Determine the (X, Y) coordinate at the center of the cell enclosing the given text.  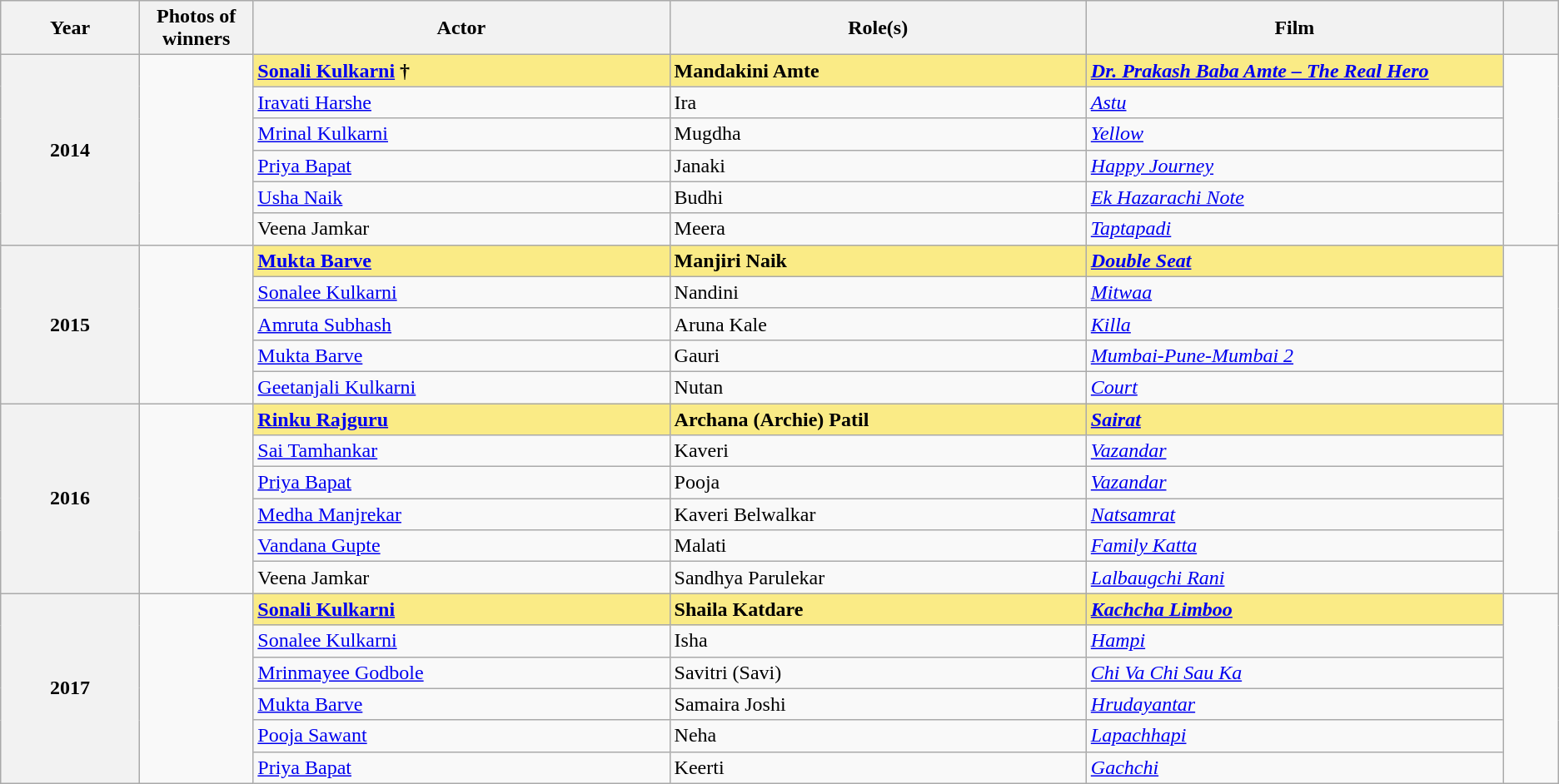
Lapachhapi (1294, 736)
Isha (878, 641)
Mugdha (878, 134)
Ek Hazarachi Note (1294, 197)
Keerti (878, 767)
Gachchi (1294, 767)
Hampi (1294, 641)
Amruta Subhash (461, 324)
Family Katta (1294, 546)
Yellow (1294, 134)
Mrinmayee Godbole (461, 672)
Sairat (1294, 419)
Geetanjali Kulkarni (461, 387)
Chi Va Chi Sau Ka (1294, 672)
Film (1294, 28)
Medha Manjrekar (461, 514)
Lalbaugchi Rani (1294, 578)
Archana (Archie) Patil (878, 419)
Aruna Kale (878, 324)
Kaveri Belwalkar (878, 514)
Kachcha Limboo (1294, 609)
Vandana Gupte (461, 546)
Malati (878, 546)
2014 (70, 150)
2016 (70, 498)
Court (1294, 387)
Year (70, 28)
Astu (1294, 102)
Killa (1294, 324)
Nutan (878, 387)
Neha (878, 736)
Shaila Katdare (878, 609)
Actor (461, 28)
Sonali Kulkarni (461, 609)
Usha Naik (461, 197)
Natsamrat (1294, 514)
Happy Journey (1294, 166)
Gauri (878, 355)
Dr. Prakash Baba Amte – The Real Hero (1294, 71)
Savitri (Savi) (878, 672)
Pooja (878, 483)
Sai Tamhankar (461, 451)
Pooja Sawant (461, 736)
Samaira Joshi (878, 704)
Mrinal Kulkarni (461, 134)
Taptapadi (1294, 229)
Mumbai-Pune-Mumbai 2 (1294, 355)
Kaveri (878, 451)
Role(s) (878, 28)
Janaki (878, 166)
Double Seat (1294, 261)
Mitwaa (1294, 292)
Sonali Kulkarni † (461, 71)
2015 (70, 324)
Nandini (878, 292)
Iravati Harshe (461, 102)
Photos of winners (196, 28)
Ira (878, 102)
Meera (878, 229)
2017 (70, 688)
Sandhya Parulekar (878, 578)
Mandakini Amte (878, 71)
Manjiri Naik (878, 261)
Budhi (878, 197)
Hrudayantar (1294, 704)
Rinku Rajguru (461, 419)
